For the text-containing cell, return its midpoint in (X, Y) coordinate format. 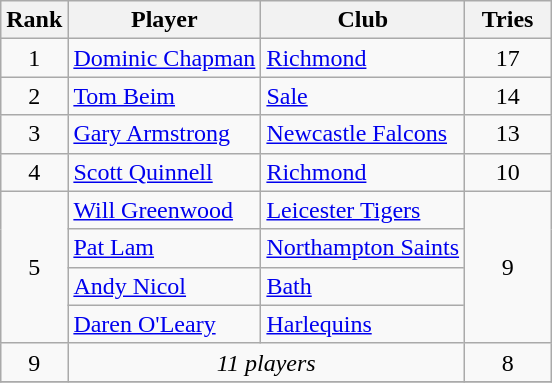
2 (34, 96)
Pat Lam (164, 248)
Newcastle Falcons (363, 134)
13 (508, 134)
Dominic Chapman (164, 58)
4 (34, 172)
Harlequins (363, 324)
Rank (34, 20)
1 (34, 58)
10 (508, 172)
17 (508, 58)
Andy Nicol (164, 286)
Tom Beim (164, 96)
Scott Quinnell (164, 172)
3 (34, 134)
Club (363, 20)
11 players (266, 362)
8 (508, 362)
Leicester Tigers (363, 210)
Player (164, 20)
Northampton Saints (363, 248)
Will Greenwood (164, 210)
Daren O'Leary (164, 324)
Sale (363, 96)
Bath (363, 286)
5 (34, 267)
14 (508, 96)
Tries (508, 20)
Gary Armstrong (164, 134)
